Search for the cell housing the specified text and yield its [x, y] center coordinate. 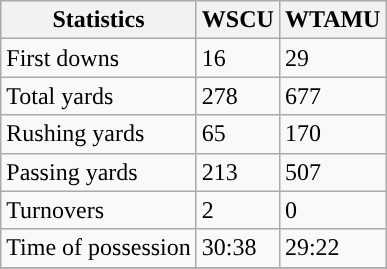
65 [238, 134]
2 [238, 210]
0 [332, 210]
Turnovers [99, 210]
29:22 [332, 248]
30:38 [238, 248]
677 [332, 96]
WTAMU [332, 20]
170 [332, 134]
507 [332, 172]
Total yards [99, 96]
213 [238, 172]
278 [238, 96]
First downs [99, 58]
Statistics [99, 20]
16 [238, 58]
Time of possession [99, 248]
Rushing yards [99, 134]
Passing yards [99, 172]
29 [332, 58]
WSCU [238, 20]
